For the text-containing cell, return its midpoint in (X, Y) coordinate format. 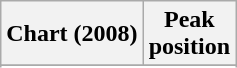
Peakposition (189, 34)
Chart (2008) (72, 34)
